Provide the [x, y] coordinate of the cell's center where the given text is located.  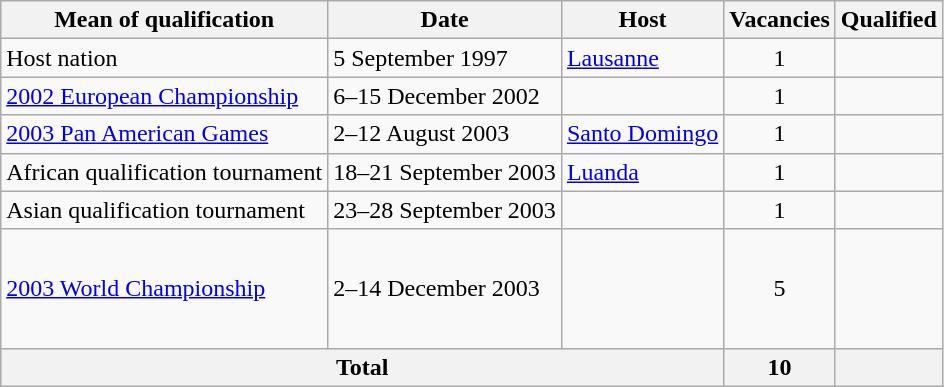
Total [362, 367]
Lausanne [642, 58]
5 September 1997 [445, 58]
Qualified [888, 20]
Asian qualification tournament [164, 210]
2002 European Championship [164, 96]
Host nation [164, 58]
6–15 December 2002 [445, 96]
2003 Pan American Games [164, 134]
23–28 September 2003 [445, 210]
18–21 September 2003 [445, 172]
Vacancies [780, 20]
Date [445, 20]
2003 World Championship [164, 288]
2–12 August 2003 [445, 134]
African qualification tournament [164, 172]
10 [780, 367]
Mean of qualification [164, 20]
Host [642, 20]
Luanda [642, 172]
5 [780, 288]
Santo Domingo [642, 134]
2–14 December 2003 [445, 288]
